Extract the [x, y] coordinate from the center of the cell holding the provided text.  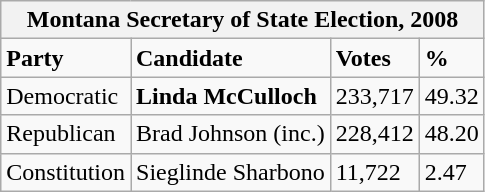
Montana Secretary of State Election, 2008 [243, 20]
2.47 [452, 172]
Candidate [230, 58]
Republican [66, 134]
Sieglinde Sharbono [230, 172]
Brad Johnson (inc.) [230, 134]
228,412 [374, 134]
48.20 [452, 134]
% [452, 58]
11,722 [374, 172]
Party [66, 58]
49.32 [452, 96]
Votes [374, 58]
Democratic [66, 96]
Linda McCulloch [230, 96]
Constitution [66, 172]
233,717 [374, 96]
